From the cell containing the given text, extract its center point as (X, Y) coordinate. 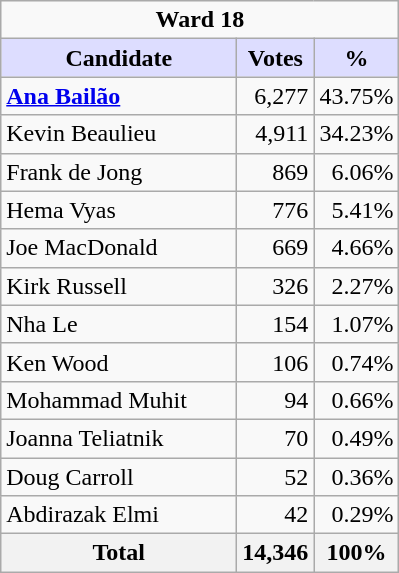
70 (276, 438)
Frank de Jong (119, 172)
43.75% (356, 96)
14,346 (276, 553)
Abdirazak Elmi (119, 515)
6,277 (276, 96)
Kirk Russell (119, 286)
Total (119, 553)
2.27% (356, 286)
Ken Wood (119, 362)
100% (356, 553)
94 (276, 400)
869 (276, 172)
6.06% (356, 172)
5.41% (356, 210)
Votes (276, 58)
Mohammad Muhit (119, 400)
0.49% (356, 438)
34.23% (356, 134)
42 (276, 515)
Candidate (119, 58)
154 (276, 324)
0.29% (356, 515)
Ward 18 (200, 20)
Ana Bailão (119, 96)
Joanna Teliatnik (119, 438)
Doug Carroll (119, 477)
0.66% (356, 400)
669 (276, 248)
0.36% (356, 477)
Hema Vyas (119, 210)
776 (276, 210)
52 (276, 477)
326 (276, 286)
4,911 (276, 134)
Joe MacDonald (119, 248)
Kevin Beaulieu (119, 134)
106 (276, 362)
1.07% (356, 324)
4.66% (356, 248)
Nha Le (119, 324)
% (356, 58)
0.74% (356, 362)
